Capture the cell that displays the provided text and extract its [x, y] central coordinate. 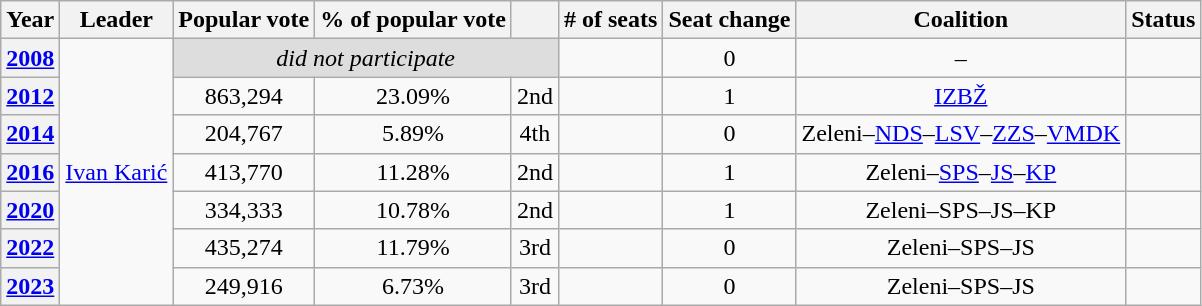
Zeleni–NDS–LSV–ZZS–VMDK [961, 134]
11.28% [414, 172]
# of seats [610, 20]
2020 [30, 210]
2008 [30, 58]
Status [1164, 20]
Year [30, 20]
Ivan Karić [116, 172]
Leader [116, 20]
did not participate [366, 58]
2014 [30, 134]
% of popular vote [414, 20]
2012 [30, 96]
435,274 [244, 248]
6.73% [414, 286]
2016 [30, 172]
204,767 [244, 134]
5.89% [414, 134]
11.79% [414, 248]
413,770 [244, 172]
Popular vote [244, 20]
23.09% [414, 96]
Seat change [730, 20]
249,916 [244, 286]
IZBŽ [961, 96]
334,333 [244, 210]
863,294 [244, 96]
10.78% [414, 210]
– [961, 58]
4th [534, 134]
2022 [30, 248]
2023 [30, 286]
Coalition [961, 20]
